Output the [x, y] coordinate of the center of the cell containing the given text.  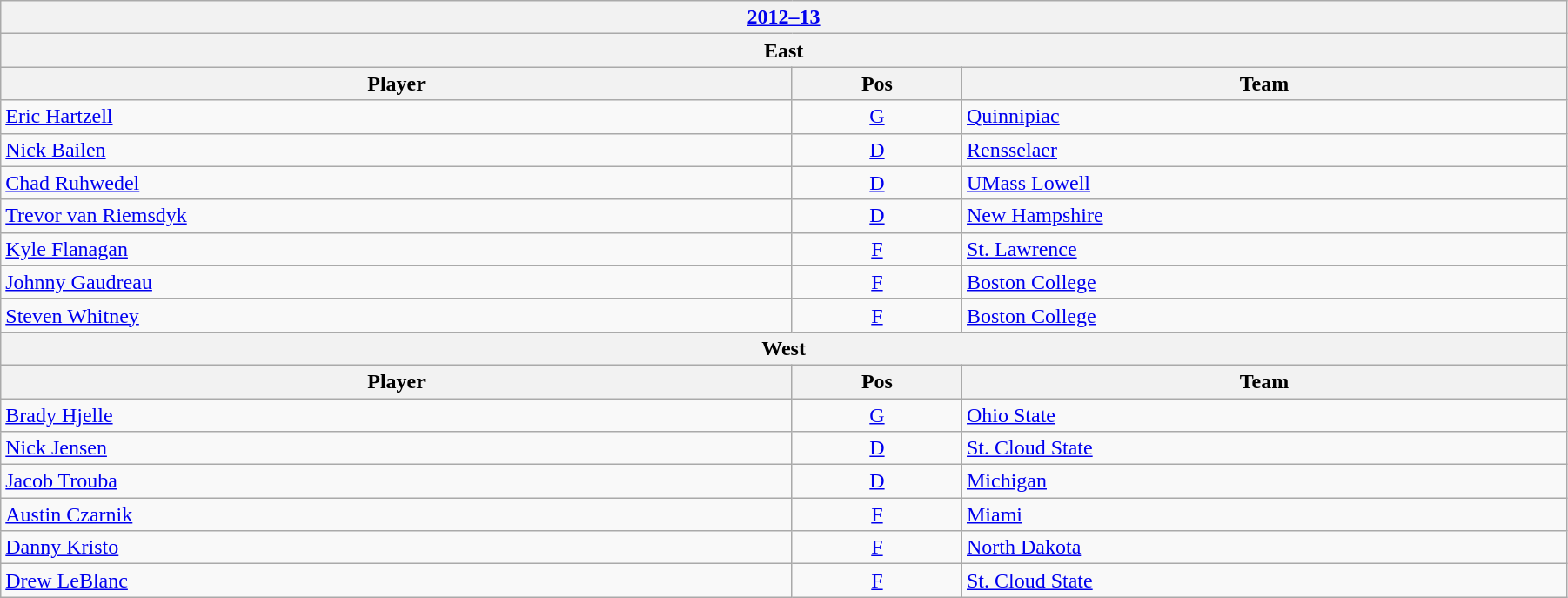
Eric Hartzell [397, 117]
Quinnipiac [1263, 117]
Steven Whitney [397, 315]
New Hampshire [1263, 216]
Michigan [1263, 481]
Nick Bailen [397, 150]
North Dakota [1263, 548]
Kyle Flanagan [397, 249]
East [784, 50]
Johnny Gaudreau [397, 282]
St. Lawrence [1263, 249]
Nick Jensen [397, 448]
Austin Czarnik [397, 514]
Brady Hjelle [397, 415]
Danny Kristo [397, 548]
Jacob Trouba [397, 481]
2012–13 [784, 17]
Rensselaer [1263, 150]
Trevor van Riemsdyk [397, 216]
Chad Ruhwedel [397, 183]
Miami [1263, 514]
West [784, 348]
UMass Lowell [1263, 183]
Drew LeBlanc [397, 581]
Ohio State [1263, 415]
